Detect which cell encompasses the target text, then output its [x, y] center coordinate. 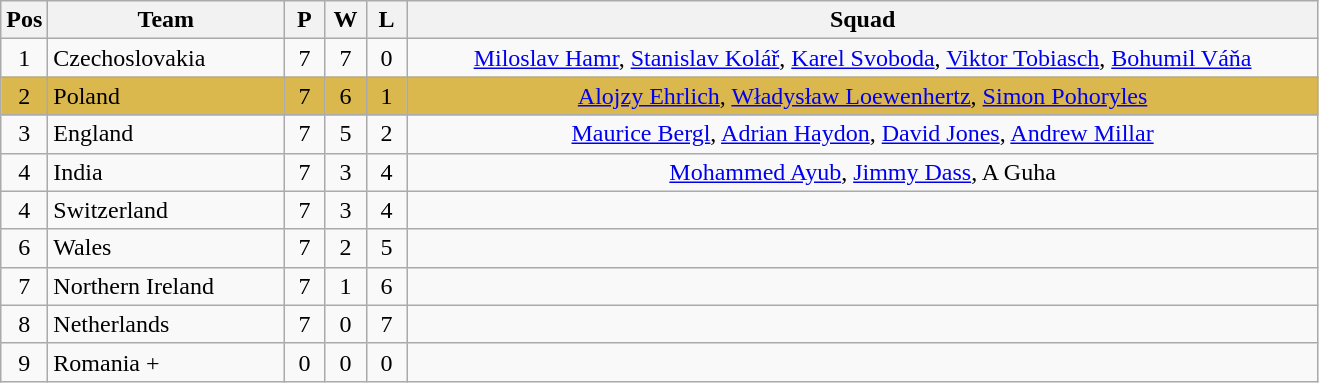
9 [24, 362]
Netherlands [166, 324]
Pos [24, 20]
P [304, 20]
Mohammed Ayub, Jimmy Dass, A Guha [862, 172]
England [166, 134]
Czechoslovakia [166, 58]
India [166, 172]
Maurice Bergl, Adrian Haydon, David Jones, Andrew Millar [862, 134]
Poland [166, 96]
Miloslav Hamr, Stanislav Kolář, Karel Svoboda, Viktor Tobiasch, Bohumil Váňa [862, 58]
Northern Ireland [166, 286]
W [346, 20]
Romania + [166, 362]
Alojzy Ehrlich, Władysław Loewenhertz, Simon Pohoryles [862, 96]
8 [24, 324]
Wales [166, 248]
Squad [862, 20]
Team [166, 20]
Switzerland [166, 210]
L [386, 20]
